Extract the [X, Y] coordinate from the center of the cell holding the provided text.  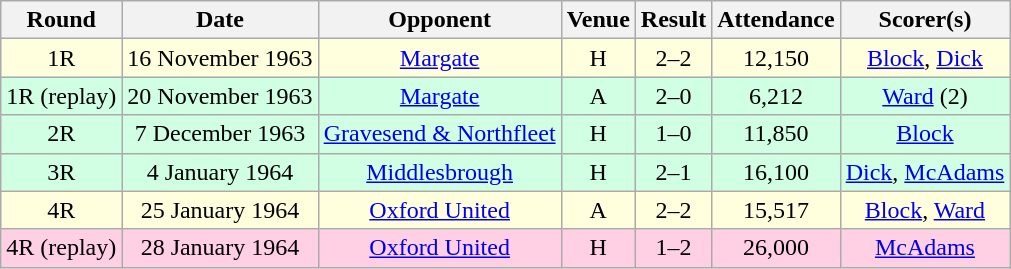
Attendance [776, 20]
7 December 1963 [220, 134]
Ward (2) [925, 96]
16 November 1963 [220, 58]
Block [925, 134]
Date [220, 20]
2R [62, 134]
Venue [598, 20]
3R [62, 172]
1R (replay) [62, 96]
26,000 [776, 248]
Block, Ward [925, 210]
1–0 [673, 134]
Middlesbrough [440, 172]
4R (replay) [62, 248]
4R [62, 210]
16,100 [776, 172]
12,150 [776, 58]
11,850 [776, 134]
Opponent [440, 20]
Scorer(s) [925, 20]
Round [62, 20]
6,212 [776, 96]
20 November 1963 [220, 96]
15,517 [776, 210]
Dick, McAdams [925, 172]
McAdams [925, 248]
1R [62, 58]
28 January 1964 [220, 248]
Block, Dick [925, 58]
25 January 1964 [220, 210]
Gravesend & Northfleet [440, 134]
1–2 [673, 248]
2–0 [673, 96]
2–1 [673, 172]
Result [673, 20]
4 January 1964 [220, 172]
